Provide the [x, y] coordinate of the cell's center where the given text is located.  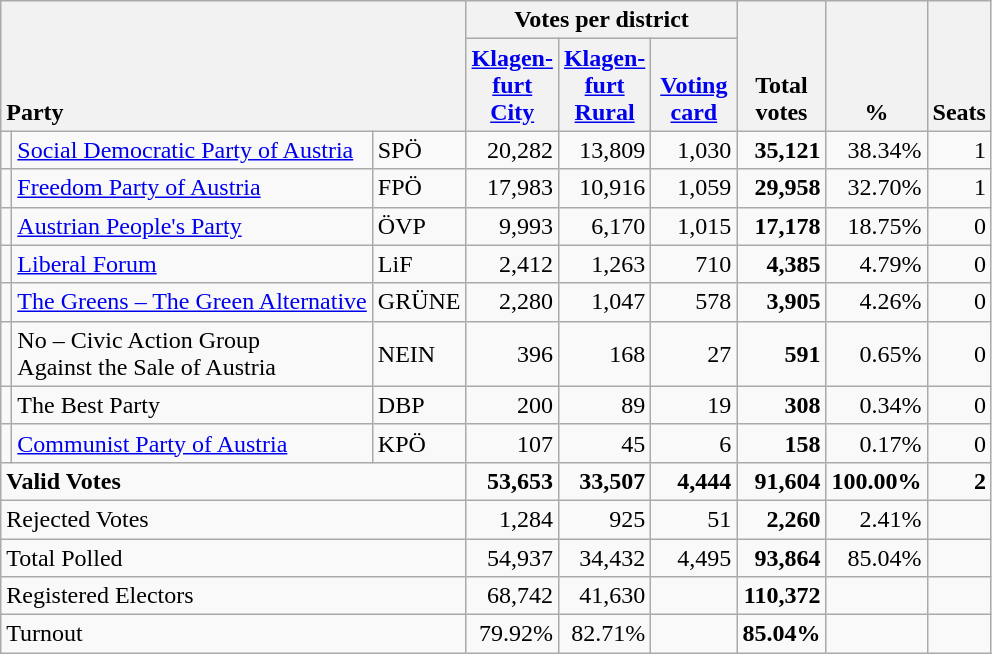
Registered Electors [234, 596]
Communist Party of Austria [192, 443]
Freedom Party of Austria [192, 188]
29,958 [782, 188]
13,809 [604, 150]
2.41% [876, 519]
20,282 [512, 150]
100.00% [876, 481]
10,916 [604, 188]
38.34% [876, 150]
54,937 [512, 557]
710 [694, 264]
41,630 [604, 596]
1,263 [604, 264]
SPÖ [419, 150]
1,047 [604, 302]
1,284 [512, 519]
9,993 [512, 226]
6,170 [604, 226]
925 [604, 519]
93,864 [782, 557]
82.71% [604, 634]
68,742 [512, 596]
396 [512, 354]
FPÖ [419, 188]
19 [694, 405]
17,983 [512, 188]
KPÖ [419, 443]
Klagen-furtRural [604, 85]
2,412 [512, 264]
4,385 [782, 264]
34,432 [604, 557]
Valid Votes [234, 481]
51 [694, 519]
4,444 [694, 481]
Party [234, 66]
107 [512, 443]
32.70% [876, 188]
89 [604, 405]
0.34% [876, 405]
4,495 [694, 557]
The Best Party [192, 405]
35,121 [782, 150]
Klagen-furtCity [512, 85]
200 [512, 405]
6 [694, 443]
79.92% [512, 634]
2,260 [782, 519]
1,030 [694, 150]
1,059 [694, 188]
% [876, 66]
17,178 [782, 226]
GRÜNE [419, 302]
168 [604, 354]
The Greens – The Green Alternative [192, 302]
Total Polled [234, 557]
Votingcard [694, 85]
ÖVP [419, 226]
0.65% [876, 354]
110,372 [782, 596]
33,507 [604, 481]
4.26% [876, 302]
27 [694, 354]
No – Civic Action GroupAgainst the Sale of Austria [192, 354]
18.75% [876, 226]
Votes per district [602, 20]
2 [959, 481]
Liberal Forum [192, 264]
578 [694, 302]
LiF [419, 264]
Turnout [234, 634]
45 [604, 443]
0.17% [876, 443]
53,653 [512, 481]
591 [782, 354]
91,604 [782, 481]
Austrian People's Party [192, 226]
158 [782, 443]
Totalvotes [782, 66]
1,015 [694, 226]
NEIN [419, 354]
308 [782, 405]
Rejected Votes [234, 519]
DBP [419, 405]
2,280 [512, 302]
Social Democratic Party of Austria [192, 150]
4.79% [876, 264]
Seats [959, 66]
3,905 [782, 302]
